Capture the cell that displays the provided text and extract its [x, y] central coordinate. 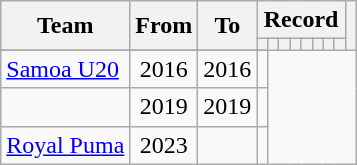
Samoa U20 [66, 69]
2023 [164, 145]
Record [301, 20]
From [164, 26]
To [228, 26]
Team [66, 26]
Royal Puma [66, 145]
